Identify which cell holds the provided text, then report its [X, Y] central coordinate. 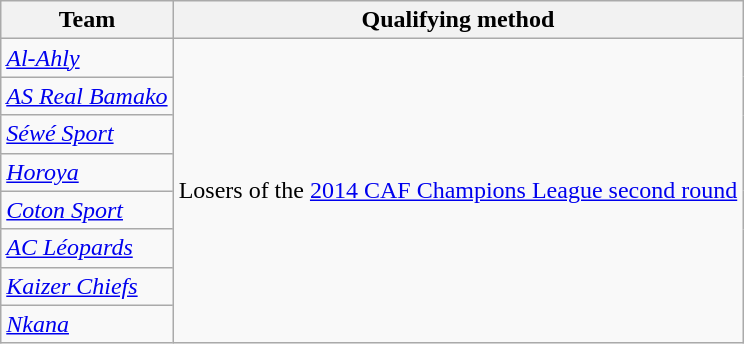
Al-Ahly [87, 58]
AS Real Bamako [87, 96]
Team [87, 20]
Nkana [87, 324]
Séwé Sport [87, 134]
Coton Sport [87, 210]
AC Léopards [87, 248]
Qualifying method [458, 20]
Horoya [87, 172]
Kaizer Chiefs [87, 286]
Losers of the 2014 CAF Champions League second round [458, 191]
